Locate the cell with the specified text and output its (X, Y) center coordinate. 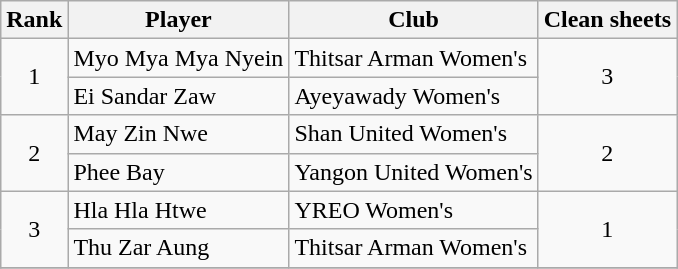
Club (414, 20)
YREO Women's (414, 210)
Myo Mya Mya Nyein (178, 58)
Ayeyawady Women's (414, 96)
Ei Sandar Zaw (178, 96)
May Zin Nwe (178, 134)
Player (178, 20)
Clean sheets (607, 20)
Yangon United Women's (414, 172)
Shan United Women's (414, 134)
Hla Hla Htwe (178, 210)
Thu Zar Aung (178, 248)
Rank (34, 20)
Phee Bay (178, 172)
